Return the (x, y) coordinate for the center point of the cell that contains the specified text.  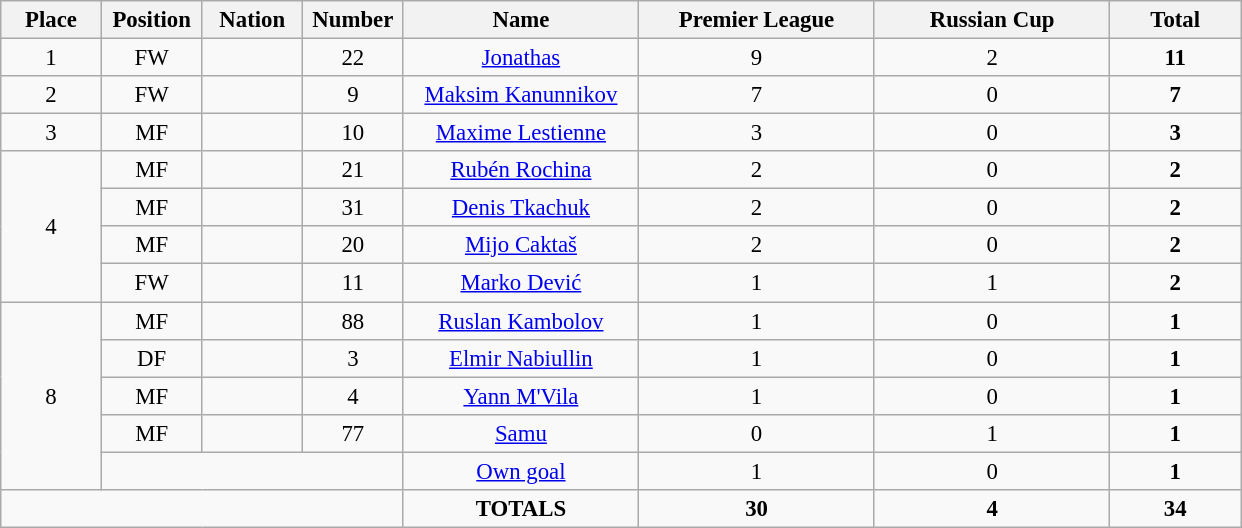
Ruslan Kambolov (521, 321)
10 (354, 133)
22 (354, 58)
Yann M'Vila (521, 396)
Position (152, 20)
Denis Tkachuk (521, 208)
Number (354, 20)
77 (354, 433)
20 (354, 245)
31 (354, 208)
Maksim Kanunnikov (521, 95)
Premier League (757, 20)
30 (757, 509)
Mijo Caktaš (521, 245)
Maxime Lestienne (521, 133)
DF (152, 358)
Place (52, 20)
88 (354, 321)
Jonathas (521, 58)
Russian Cup (992, 20)
Elmir Nabiullin (521, 358)
Name (521, 20)
8 (52, 396)
Marko Dević (521, 283)
34 (1176, 509)
Own goal (521, 471)
Rubén Rochina (521, 170)
Samu (521, 433)
21 (354, 170)
Total (1176, 20)
Nation (252, 20)
TOTALS (521, 509)
